Return [X, Y] of the center of cell containing provided text 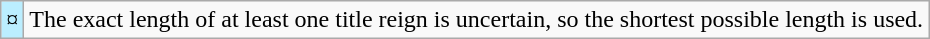
¤ [12, 20]
The exact length of at least one title reign is uncertain, so the shortest possible length is used. [476, 20]
